Extract the [x, y] coordinate from the center of the cell holding the provided text.  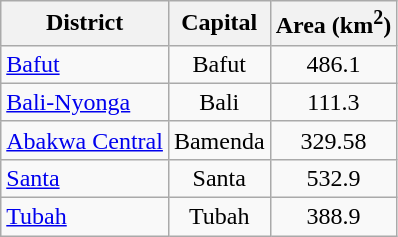
486.1 [334, 64]
Bamenda [219, 140]
Bali [219, 102]
532.9 [334, 178]
Area (km2) [334, 24]
Capital [219, 24]
Bali-Nyonga [85, 102]
111.3 [334, 102]
329.58 [334, 140]
388.9 [334, 217]
District [85, 24]
Abakwa Central [85, 140]
